Extract the [x, y] coordinate from the center of the cell holding the provided text.  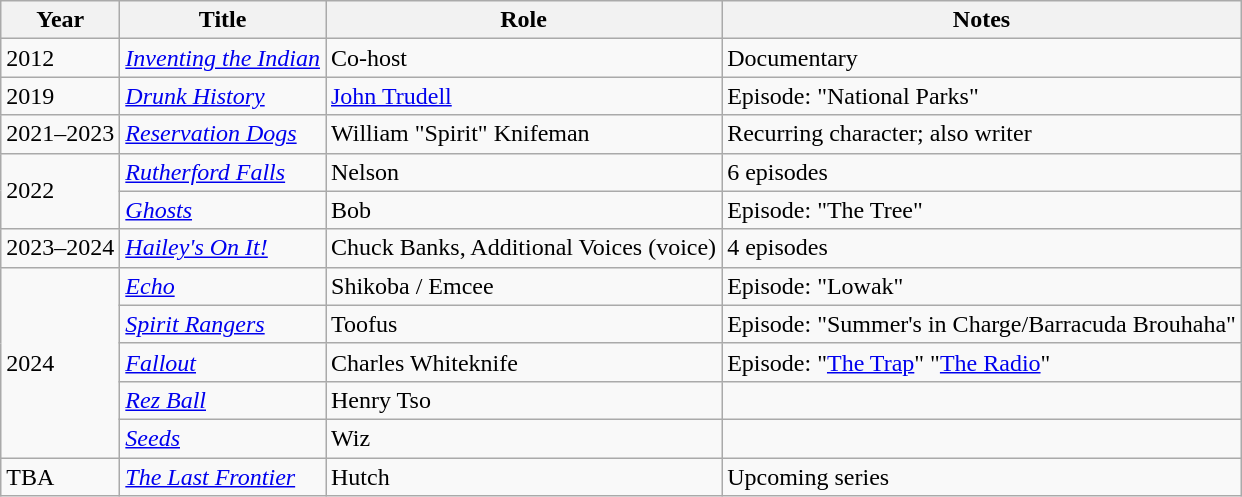
Hailey's On It! [223, 248]
Hutch [524, 477]
2021–2023 [60, 134]
Inventing the Indian [223, 58]
Co-host [524, 58]
6 episodes [982, 172]
Title [223, 20]
Episode: "The Trap" "The Radio" [982, 362]
William "Spirit" Knifeman [524, 134]
The Last Frontier [223, 477]
John Trudell [524, 96]
TBA [60, 477]
Bob [524, 210]
2022 [60, 191]
Charles Whiteknife [524, 362]
Notes [982, 20]
Episode: "National Parks" [982, 96]
2024 [60, 362]
Fallout [223, 362]
Rutherford Falls [223, 172]
Seeds [223, 438]
Henry Tso [524, 400]
Episode: "The Tree" [982, 210]
Echo [223, 286]
2019 [60, 96]
4 episodes [982, 248]
Episode: "Summer's in Charge/Barracuda Brouhaha" [982, 324]
Shikoba / Emcee [524, 286]
Nelson [524, 172]
Episode: "Lowak" [982, 286]
Documentary [982, 58]
Role [524, 20]
Reservation Dogs [223, 134]
Recurring character; also writer [982, 134]
Toofus [524, 324]
Chuck Banks, Additional Voices (voice) [524, 248]
Drunk History [223, 96]
2023–2024 [60, 248]
Spirit Rangers [223, 324]
2012 [60, 58]
Ghosts [223, 210]
Year [60, 20]
Rez Ball [223, 400]
Wiz [524, 438]
Upcoming series [982, 477]
